Identify which cell holds the provided text, then report its [x, y] central coordinate. 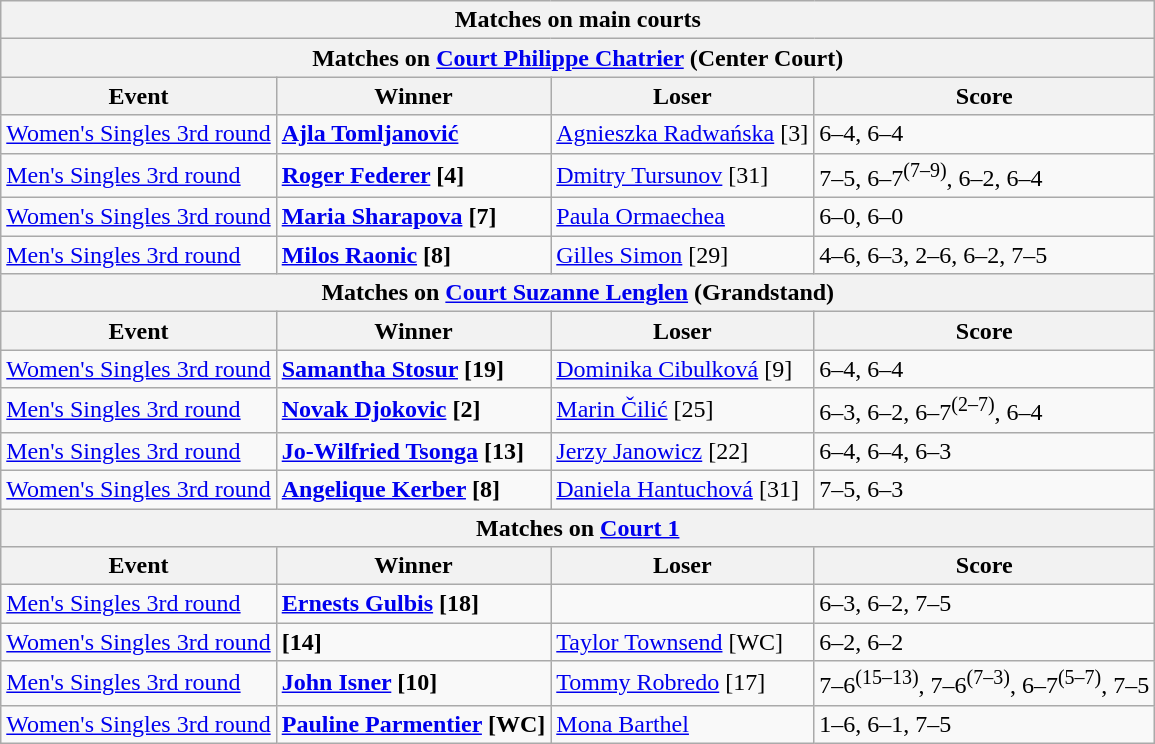
Matches on Court 1 [578, 528]
[14] [414, 642]
Paula Ormaechea [682, 217]
Tommy Robredo [17] [682, 684]
Dmitry Tursunov [31] [682, 176]
Matches on Court Philippe Chatrier (Center Court) [578, 58]
6–2, 6–2 [984, 642]
4–6, 6–3, 2–6, 6–2, 7–5 [984, 255]
Novak Djokovic [2] [414, 410]
6–3, 6–2, 7–5 [984, 604]
Jerzy Janowicz [22] [682, 451]
Matches on main courts [578, 20]
Milos Raonic [8] [414, 255]
Daniela Hantuchová [31] [682, 489]
Ajla Tomljanović [414, 134]
Matches on Court Suzanne Lenglen (Grandstand) [578, 293]
Angelique Kerber [8] [414, 489]
John Isner [10] [414, 684]
Maria Sharapova [7] [414, 217]
6–4, 6–4, 6–3 [984, 451]
Samantha Stosur [19] [414, 369]
7–5, 6–3 [984, 489]
6–0, 6–0 [984, 217]
7–5, 6–7(7–9), 6–2, 6–4 [984, 176]
Jo-Wilfried Tsonga [13] [414, 451]
Taylor Townsend [WC] [682, 642]
Gilles Simon [29] [682, 255]
Dominika Cibulková [9] [682, 369]
Roger Federer [4] [414, 176]
Pauline Parmentier [WC] [414, 724]
Mona Barthel [682, 724]
Agnieszka Radwańska [3] [682, 134]
Marin Čilić [25] [682, 410]
1–6, 6–1, 7–5 [984, 724]
7–6(15–13), 7–6(7–3), 6–7(5–7), 7–5 [984, 684]
6–3, 6–2, 6–7(2–7), 6–4 [984, 410]
Ernests Gulbis [18] [414, 604]
